Scan for the cell matching the given text and deliver its (x, y) coordinate at center. 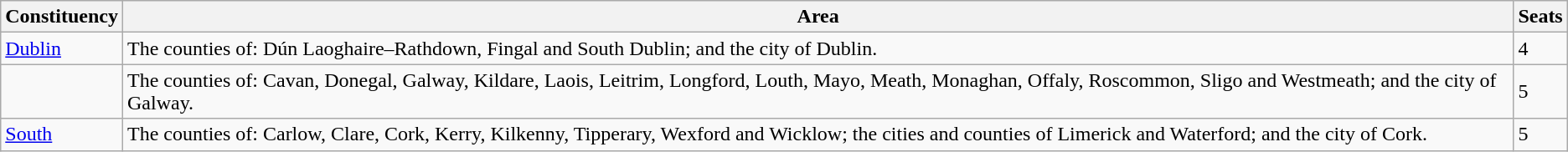
Seats (1540, 17)
Dublin (62, 48)
4 (1540, 48)
Area (818, 17)
The counties of: Dún Laoghaire–Rathdown, Fingal and South Dublin; and the city of Dublin. (818, 48)
Constituency (62, 17)
South (62, 134)
